Output the (x, y) coordinate of the center of the cell containing the given text.  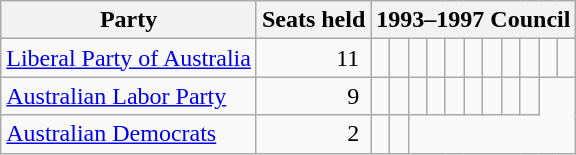
Party (129, 20)
Australian Democrats (129, 134)
9 (313, 96)
Australian Labor Party (129, 96)
Liberal Party of Australia (129, 58)
11 (313, 58)
Seats held (313, 20)
1993–1997 Council (474, 20)
2 (313, 134)
